Scan for the cell matching the given text and deliver its (x, y) coordinate at center. 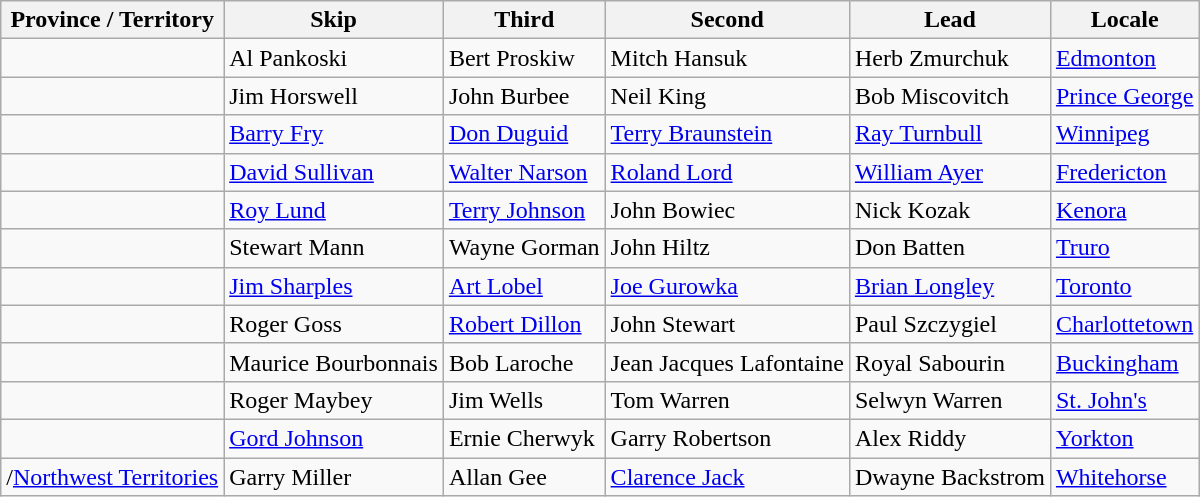
Clarence Jack (727, 477)
Garry Miller (334, 477)
Roy Lund (334, 210)
Gord Johnson (334, 438)
David Sullivan (334, 172)
Skip (334, 20)
Roger Goss (334, 324)
Wayne Gorman (524, 248)
Buckingham (1124, 362)
Third (524, 20)
Whitehorse (1124, 477)
Nick Kozak (950, 210)
Robert Dillon (524, 324)
Maurice Bourbonnais (334, 362)
Allan Gee (524, 477)
Jim Horswell (334, 96)
Terry Braunstein (727, 134)
Paul Szczygiel (950, 324)
St. John's (1124, 400)
Roland Lord (727, 172)
Brian Longley (950, 286)
Al Pankoski (334, 58)
Yorkton (1124, 438)
Tom Warren (727, 400)
Stewart Mann (334, 248)
Jean Jacques Lafontaine (727, 362)
Fredericton (1124, 172)
Edmonton (1124, 58)
Barry Fry (334, 134)
Alex Riddy (950, 438)
Garry Robertson (727, 438)
Ray Turnbull (950, 134)
William Ayer (950, 172)
Jim Sharples (334, 286)
John Bowiec (727, 210)
Dwayne Backstrom (950, 477)
Bert Proskiw (524, 58)
Joe Gurowka (727, 286)
Bob Laroche (524, 362)
Don Duguid (524, 134)
/Northwest Territories (112, 477)
John Stewart (727, 324)
Toronto (1124, 286)
Bob Miscovitch (950, 96)
Herb Zmurchuk (950, 58)
Locale (1124, 20)
Royal Sabourin (950, 362)
Walter Narson (524, 172)
Ernie Cherwyk (524, 438)
John Hiltz (727, 248)
Roger Maybey (334, 400)
Selwyn Warren (950, 400)
Don Batten (950, 248)
Truro (1124, 248)
John Burbee (524, 96)
Art Lobel (524, 286)
Lead (950, 20)
Kenora (1124, 210)
Neil King (727, 96)
Prince George (1124, 96)
Winnipeg (1124, 134)
Mitch Hansuk (727, 58)
Province / Territory (112, 20)
Charlottetown (1124, 324)
Second (727, 20)
Jim Wells (524, 400)
Terry Johnson (524, 210)
